Capture the cell that displays the provided text and extract its [X, Y] central coordinate. 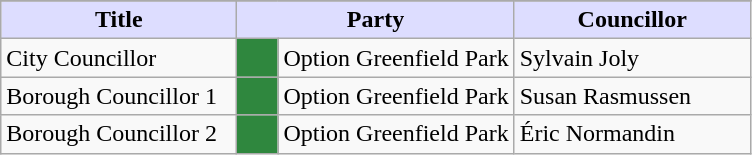
Susan Rasmussen [632, 96]
Borough Councillor 1 [119, 96]
Party [376, 20]
Sylvain Joly [632, 58]
Éric Normandin [632, 134]
City Councillor [119, 58]
Title [119, 20]
Councillor [632, 20]
Borough Councillor 2 [119, 134]
